Pinpoint the cell where the given text exists, returning its [X, Y] midpoint coordinate. 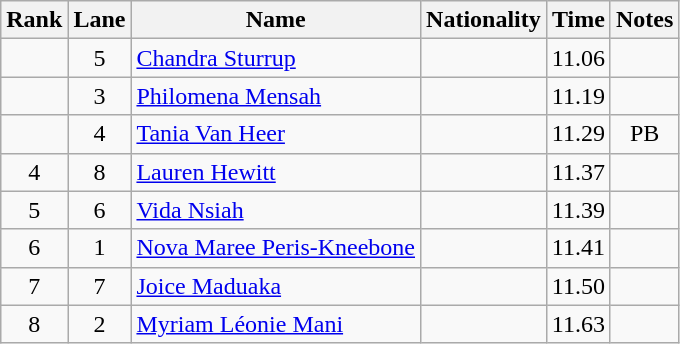
Rank [34, 20]
Tania Van Heer [276, 134]
Nova Maree Peris-Kneebone [276, 248]
Time [578, 20]
Joice Maduaka [276, 286]
11.19 [578, 96]
Chandra Sturrup [276, 58]
Vida Nsiah [276, 210]
Lauren Hewitt [276, 172]
Nationality [484, 20]
11.06 [578, 58]
11.50 [578, 286]
Notes [644, 20]
Lane [100, 20]
11.37 [578, 172]
3 [100, 96]
PB [644, 134]
2 [100, 324]
Philomena Mensah [276, 96]
11.39 [578, 210]
11.63 [578, 324]
1 [100, 248]
Myriam Léonie Mani [276, 324]
11.41 [578, 248]
11.29 [578, 134]
Name [276, 20]
